Output the [X, Y] coordinate of the center of the cell containing the given text.  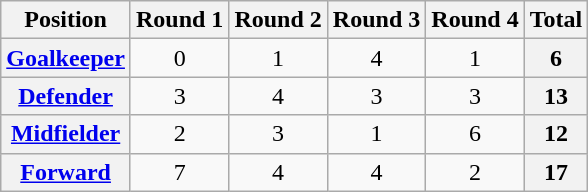
Total [556, 20]
13 [556, 96]
Midfielder [66, 134]
Position [66, 20]
Goalkeeper [66, 58]
Forward [66, 172]
Round 1 [179, 20]
12 [556, 134]
0 [179, 58]
Defender [66, 96]
17 [556, 172]
Round 2 [278, 20]
Round 3 [376, 20]
Round 4 [475, 20]
7 [179, 172]
